Find where the given text appears and provide that cell's center as [x, y] coordinate. 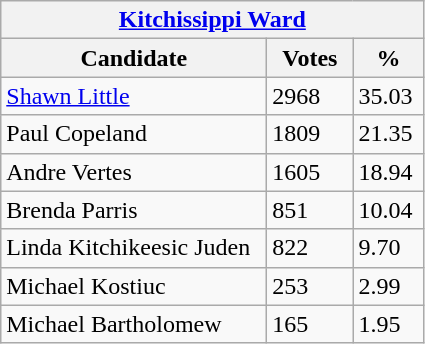
Shawn Little [134, 96]
Brenda Parris [134, 210]
35.03 [388, 96]
10.04 [388, 210]
2968 [310, 96]
1.95 [388, 324]
822 [310, 248]
1605 [310, 172]
Michael Bartholomew [134, 324]
253 [310, 286]
Michael Kostiuc [134, 286]
9.70 [388, 248]
Kitchissippi Ward [212, 20]
Votes [310, 58]
1809 [310, 134]
18.94 [388, 172]
851 [310, 210]
Linda Kitchikeesic Juden [134, 248]
2.99 [388, 286]
Candidate [134, 58]
Andre Vertes [134, 172]
21.35 [388, 134]
% [388, 58]
165 [310, 324]
Paul Copeland [134, 134]
